Provide the [x, y] coordinate of the cell's center where the given text is located.  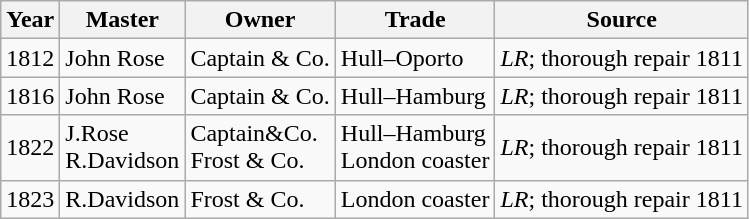
Hull–Oporto [415, 58]
Owner [260, 20]
Frost & Co. [260, 199]
1812 [30, 58]
Source [622, 20]
Master [122, 20]
Hull–HamburgLondon coaster [415, 148]
Hull–Hamburg [415, 96]
1822 [30, 148]
Trade [415, 20]
J.RoseR.Davidson [122, 148]
Year [30, 20]
London coaster [415, 199]
1823 [30, 199]
1816 [30, 96]
Captain&Co.Frost & Co. [260, 148]
R.Davidson [122, 199]
